Capture the cell that displays the provided text and extract its [x, y] central coordinate. 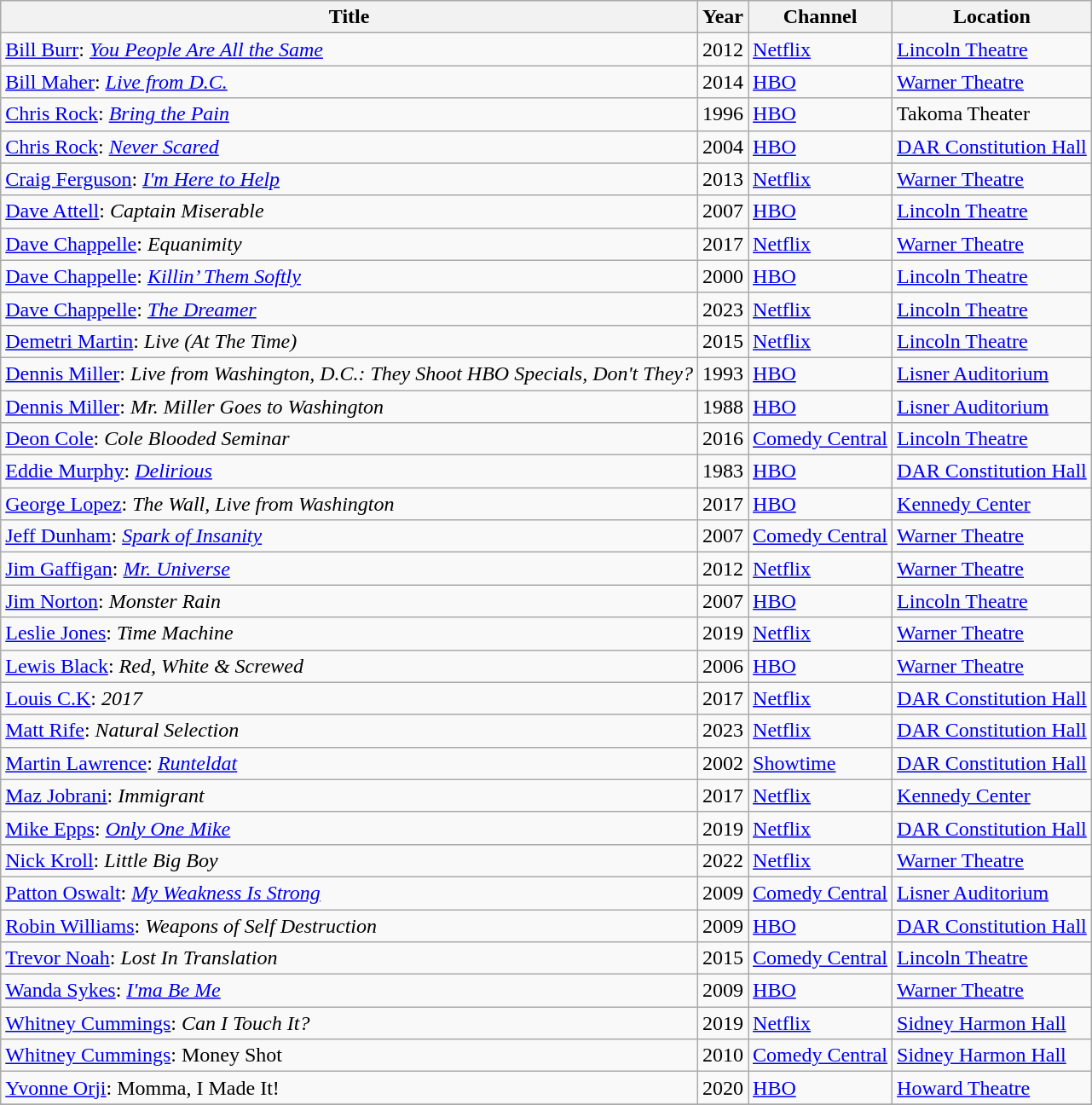
Nick Kroll: Little Big Boy [350, 860]
Location [992, 17]
Mike Epps: Only One Mike [350, 828]
1996 [723, 114]
2022 [723, 860]
1983 [723, 472]
Bill Maher: Live from D.C. [350, 82]
Craig Ferguson: I'm Here to Help [350, 179]
Whitney Cummings: Money Shot [350, 1056]
Trevor Noah: Lost In Translation [350, 958]
2016 [723, 439]
1988 [723, 407]
Whitney Cummings: Can I Touch It? [350, 1023]
Leslie Jones: Time Machine [350, 633]
Howard Theatre [992, 1088]
2004 [723, 147]
Louis C.K: 2017 [350, 698]
Jeff Dunham: Spark of Insanity [350, 536]
Robin Williams: Weapons of Self Destruction [350, 925]
Demetri Martin: Live (At The Time) [350, 341]
1993 [723, 373]
Patton Oswalt: My Weakness Is Strong [350, 893]
Dave Chappelle: Killin’ Them Softly [350, 276]
Lewis Black: Red, White & Screwed [350, 666]
Matt Rife: Natural Selection [350, 731]
Dennis Miller: Mr. Miller Goes to Washington [350, 407]
Channel [820, 17]
Martin Lawrence: Runteldat [350, 763]
Showtime [820, 763]
Dennis Miller: Live from Washington, D.C.: They Shoot HBO Specials, Don't They? [350, 373]
2002 [723, 763]
2000 [723, 276]
Eddie Murphy: Delirious [350, 472]
2013 [723, 179]
Dave Chappelle: The Dreamer [350, 309]
2010 [723, 1056]
Jim Norton: Monster Rain [350, 601]
Takoma Theater [992, 114]
Chris Rock: Never Scared [350, 147]
2014 [723, 82]
Dave Attell: Captain Miserable [350, 211]
Yvonne Orji: Momma, I Made It! [350, 1088]
George Lopez: The Wall, Live from Washington [350, 504]
Maz Jobrani: Immigrant [350, 795]
Jim Gaffigan: Mr. Universe [350, 569]
Year [723, 17]
Title [350, 17]
Chris Rock: Bring the Pain [350, 114]
Dave Chappelle: Equanimity [350, 244]
2006 [723, 666]
2020 [723, 1088]
Bill Burr: You People Are All the Same [350, 49]
Wanda Sykes: I'ma Be Me [350, 991]
Deon Cole: Cole Blooded Seminar [350, 439]
